Detect which cell encompasses the target text, then output its (X, Y) center coordinate. 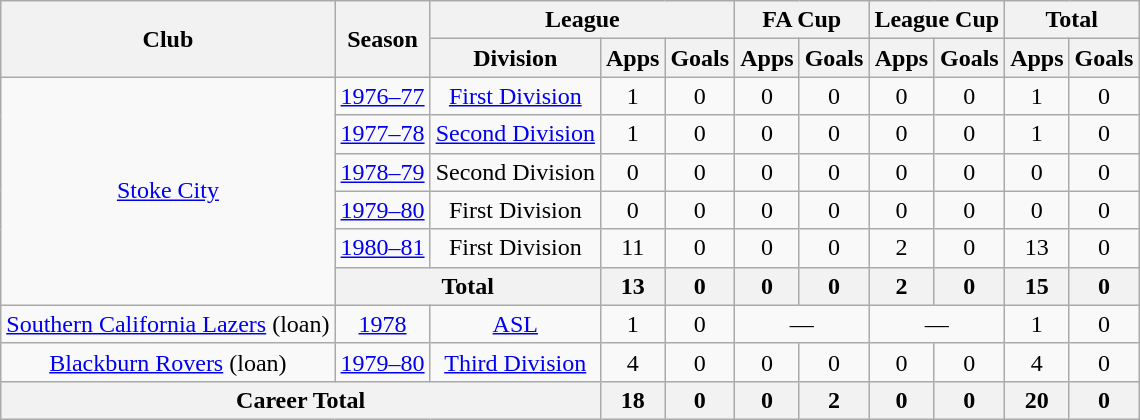
Season (382, 39)
Club (168, 39)
15 (1037, 286)
1976–77 (382, 96)
League (582, 20)
1980–81 (382, 248)
1977–78 (382, 134)
Blackburn Rovers (loan) (168, 362)
20 (1037, 400)
Southern California Lazers (loan) (168, 324)
FA Cup (802, 20)
1978–79 (382, 172)
Division (515, 58)
ASL (515, 324)
18 (632, 400)
Career Total (301, 400)
11 (632, 248)
Stoke City (168, 191)
League Cup (937, 20)
Third Division (515, 362)
1978 (382, 324)
